Find where the given text appears and provide that cell's center as (x, y) coordinate. 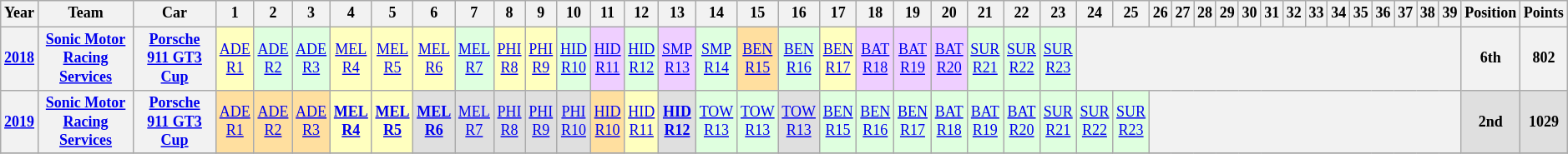
SMPR14 (716, 58)
1 (235, 13)
Year (20, 13)
18 (875, 13)
38 (1428, 13)
34 (1339, 13)
17 (838, 13)
21 (985, 13)
2019 (20, 122)
4 (351, 13)
10 (574, 13)
22 (1022, 13)
19 (913, 13)
2nd (1491, 122)
24 (1095, 13)
27 (1182, 13)
32 (1294, 13)
16 (798, 13)
3 (311, 13)
25 (1131, 13)
PHIR10 (574, 122)
26 (1161, 13)
8 (509, 13)
28 (1206, 13)
11 (608, 13)
6th (1491, 58)
Points (1545, 13)
Team (85, 13)
2 (273, 13)
30 (1249, 13)
9 (541, 13)
2018 (20, 58)
33 (1316, 13)
23 (1058, 13)
Position (1491, 13)
29 (1227, 13)
36 (1383, 13)
37 (1406, 13)
15 (758, 13)
35 (1361, 13)
1029 (1545, 122)
802 (1545, 58)
5 (392, 13)
12 (641, 13)
SMPR13 (678, 58)
6 (434, 13)
Car (175, 13)
14 (716, 13)
31 (1272, 13)
20 (948, 13)
39 (1449, 13)
13 (678, 13)
7 (474, 13)
